Find where the given text appears and provide that cell's center as (X, Y) coordinate. 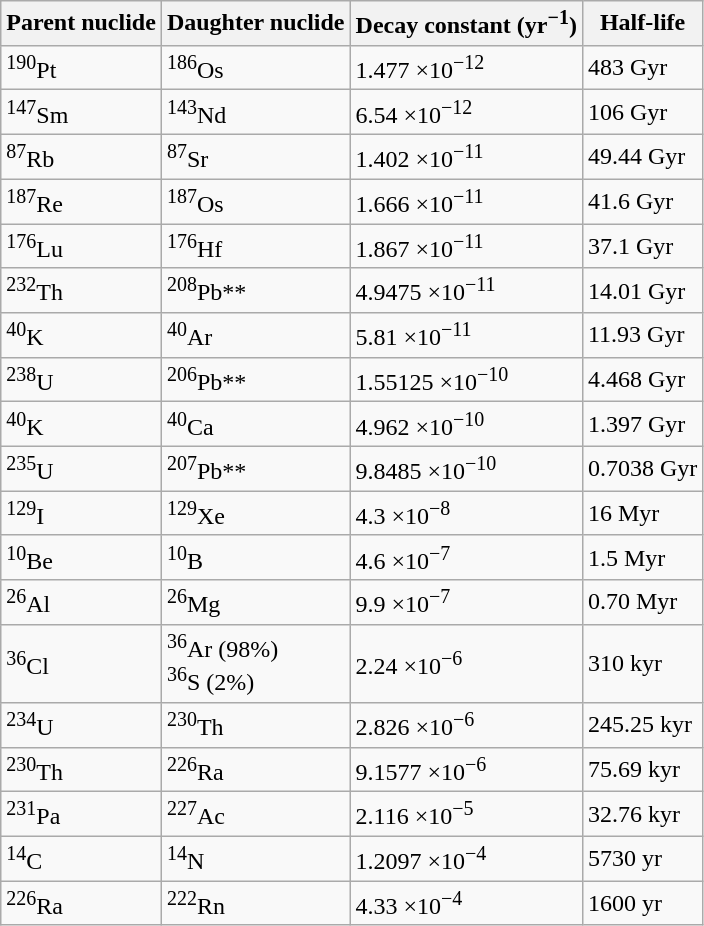
231Pa (82, 814)
147Sm (82, 112)
2.116 ×10−5 (466, 814)
4.468 Gyr (642, 380)
75.69 kyr (642, 770)
5.81 ×10−11 (466, 336)
2.24 ×10−6 (466, 664)
1.402 ×10−11 (466, 156)
206Pb** (256, 380)
106 Gyr (642, 112)
1.2097 ×10−4 (466, 858)
222Rn (256, 904)
Half-life (642, 24)
232Th (82, 290)
87Rb (82, 156)
16 Myr (642, 514)
1.5 Myr (642, 558)
1.867 ×10−11 (466, 246)
6.54 ×10−12 (466, 112)
238U (82, 380)
87Sr (256, 156)
9.1577 ×10−6 (466, 770)
41.6 Gyr (642, 202)
1.666 ×10−11 (466, 202)
129I (82, 514)
129Xe (256, 514)
1.397 Gyr (642, 424)
483 Gyr (642, 68)
26Al (82, 602)
40Ca (256, 424)
2.826 ×10−6 (466, 726)
14C (82, 858)
187Re (82, 202)
36Cl (82, 664)
0.70 Myr (642, 602)
143Nd (256, 112)
190Pt (82, 68)
0.7038 Gyr (642, 468)
1600 yr (642, 904)
4.33 ×10−4 (466, 904)
186Os (256, 68)
227Ac (256, 814)
32.76 kyr (642, 814)
11.93 Gyr (642, 336)
5730 yr (642, 858)
Decay constant (yr−1) (466, 24)
1.477 ×10−12 (466, 68)
Daughter nuclide (256, 24)
176Lu (82, 246)
40Ar (256, 336)
4.3 ×10−8 (466, 514)
26Mg (256, 602)
235U (82, 468)
14N (256, 858)
36Ar (98%)36S (2%) (256, 664)
49.44 Gyr (642, 156)
14.01 Gyr (642, 290)
Parent nuclide (82, 24)
37.1 Gyr (642, 246)
176Hf (256, 246)
4.9475 ×10−11 (466, 290)
187Os (256, 202)
9.8485 ×10−10 (466, 468)
234U (82, 726)
4.962 ×10−10 (466, 424)
310 kyr (642, 664)
207Pb** (256, 468)
9.9 ×10−7 (466, 602)
10Be (82, 558)
245.25 kyr (642, 726)
1.55125 ×10−10 (466, 380)
4.6 ×10−7 (466, 558)
208Pb** (256, 290)
10B (256, 558)
